Scan for the cell matching the given text and deliver its [X, Y] coordinate at center. 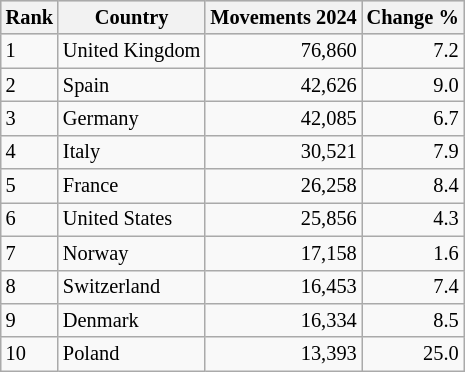
Spain [132, 85]
France [132, 186]
Rank [30, 17]
Germany [132, 118]
10 [30, 354]
17,158 [283, 253]
6.7 [413, 118]
Switzerland [132, 287]
26,258 [283, 186]
United States [132, 219]
25,856 [283, 219]
Change % [413, 17]
7 [30, 253]
16,453 [283, 287]
Poland [132, 354]
42,626 [283, 85]
7.2 [413, 51]
1.6 [413, 253]
9.0 [413, 85]
4.3 [413, 219]
United Kingdom [132, 51]
6 [30, 219]
25.0 [413, 354]
9 [30, 320]
8.5 [413, 320]
16,334 [283, 320]
Movements 2024 [283, 17]
30,521 [283, 152]
3 [30, 118]
Norway [132, 253]
2 [30, 85]
5 [30, 186]
42,085 [283, 118]
4 [30, 152]
Denmark [132, 320]
8 [30, 287]
Country [132, 17]
Italy [132, 152]
76,860 [283, 51]
1 [30, 51]
7.9 [413, 152]
8.4 [413, 186]
13,393 [283, 354]
7.4 [413, 287]
